Identify which cell holds the provided text, then report its [X, Y] central coordinate. 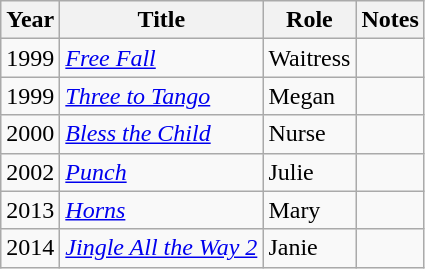
Janie [310, 248]
2013 [30, 210]
Julie [310, 172]
Horns [162, 210]
Megan [310, 96]
Punch [162, 172]
Nurse [310, 134]
Mary [310, 210]
2002 [30, 172]
Title [162, 20]
Role [310, 20]
Three to Tango [162, 96]
Jingle All the Way 2 [162, 248]
Notes [390, 20]
Free Fall [162, 58]
Bless the Child [162, 134]
Year [30, 20]
2000 [30, 134]
Waitress [310, 58]
2014 [30, 248]
